Provide the [X, Y] coordinate of the cell's center where the given text is located.  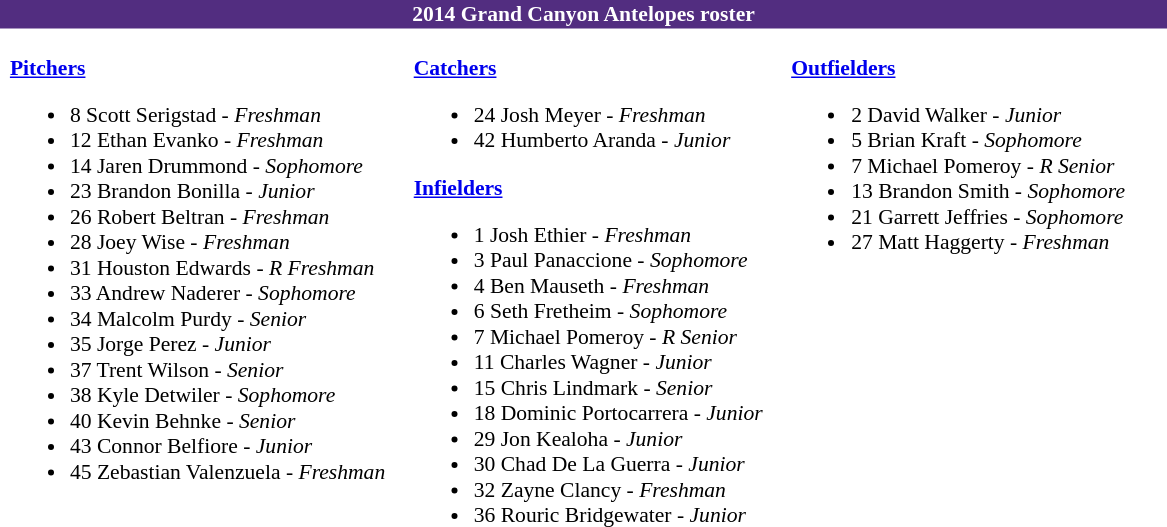
2014 Grand Canyon Antelopes roster [584, 14]
